For the text-containing cell, return its midpoint in (x, y) coordinate format. 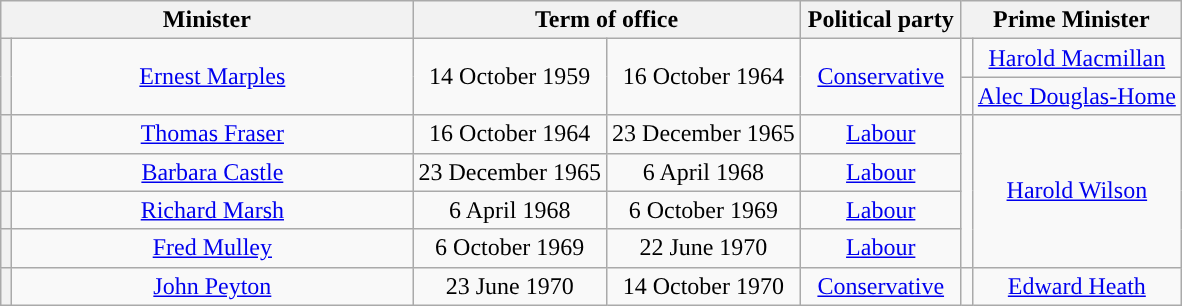
Minister (207, 20)
23 June 1970 (510, 286)
Political party (880, 20)
John Peyton (212, 286)
14 October 1959 (510, 77)
Richard Marsh (212, 210)
Term of office (606, 20)
Harold Macmillan (1076, 58)
Alec Douglas-Home (1076, 96)
Edward Heath (1076, 286)
Thomas Fraser (212, 134)
Harold Wilson (1076, 191)
22 June 1970 (704, 248)
Barbara Castle (212, 172)
Prime Minister (1071, 20)
14 October 1970 (704, 286)
Fred Mulley (212, 248)
Ernest Marples (212, 77)
